Extract the [x, y] coordinate from the center of the cell holding the provided text.  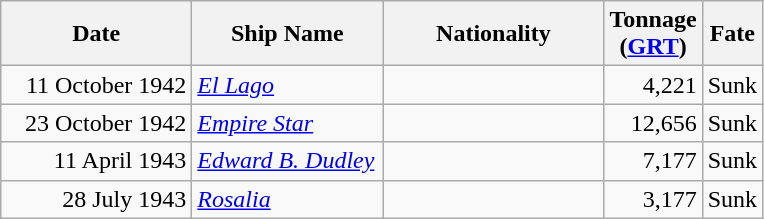
Date [96, 34]
Nationality [494, 34]
4,221 [653, 85]
11 April 1943 [96, 161]
3,177 [653, 199]
Edward B. Dudley [288, 161]
Empire Star [288, 123]
28 July 1943 [96, 199]
11 October 1942 [96, 85]
Ship Name [288, 34]
7,177 [653, 161]
Fate [732, 34]
12,656 [653, 123]
23 October 1942 [96, 123]
El Lago [288, 85]
Rosalia [288, 199]
Tonnage (GRT) [653, 34]
